Return the (X, Y) coordinate for the center point of the cell that contains the specified text.  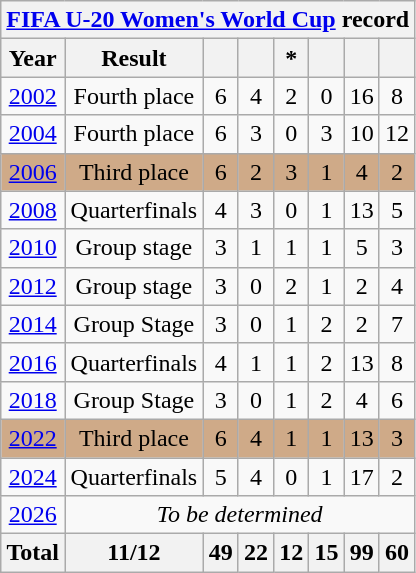
49 (220, 553)
22 (256, 553)
7 (396, 324)
2014 (33, 324)
To be determined (240, 515)
17 (362, 477)
2022 (33, 438)
16 (362, 96)
Year (33, 58)
2010 (33, 248)
2002 (33, 96)
2016 (33, 362)
2004 (33, 134)
Total (33, 553)
2018 (33, 400)
2008 (33, 210)
Result (134, 58)
2012 (33, 286)
FIFA U-20 Women's World Cup record (208, 20)
60 (396, 553)
* (292, 58)
11/12 (134, 553)
2006 (33, 172)
99 (362, 553)
2024 (33, 477)
2026 (33, 515)
15 (326, 553)
10 (362, 134)
